Locate the cell with the specified text and output its (X, Y) center coordinate. 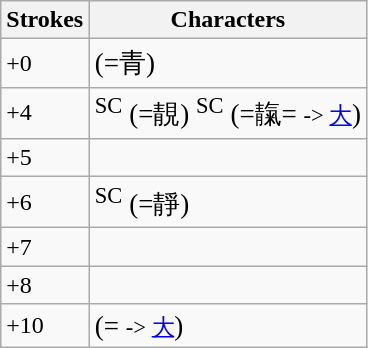
+0 (45, 63)
Characters (228, 20)
+6 (45, 202)
+10 (45, 326)
SC (=靜) (228, 202)
+5 (45, 157)
+4 (45, 112)
(=青) (228, 63)
+8 (45, 285)
Strokes (45, 20)
(= -> 大) (228, 326)
SC (=靚) SC (=靝= -> 大) (228, 112)
+7 (45, 247)
